Scan for the cell matching the given text and deliver its [x, y] coordinate at center. 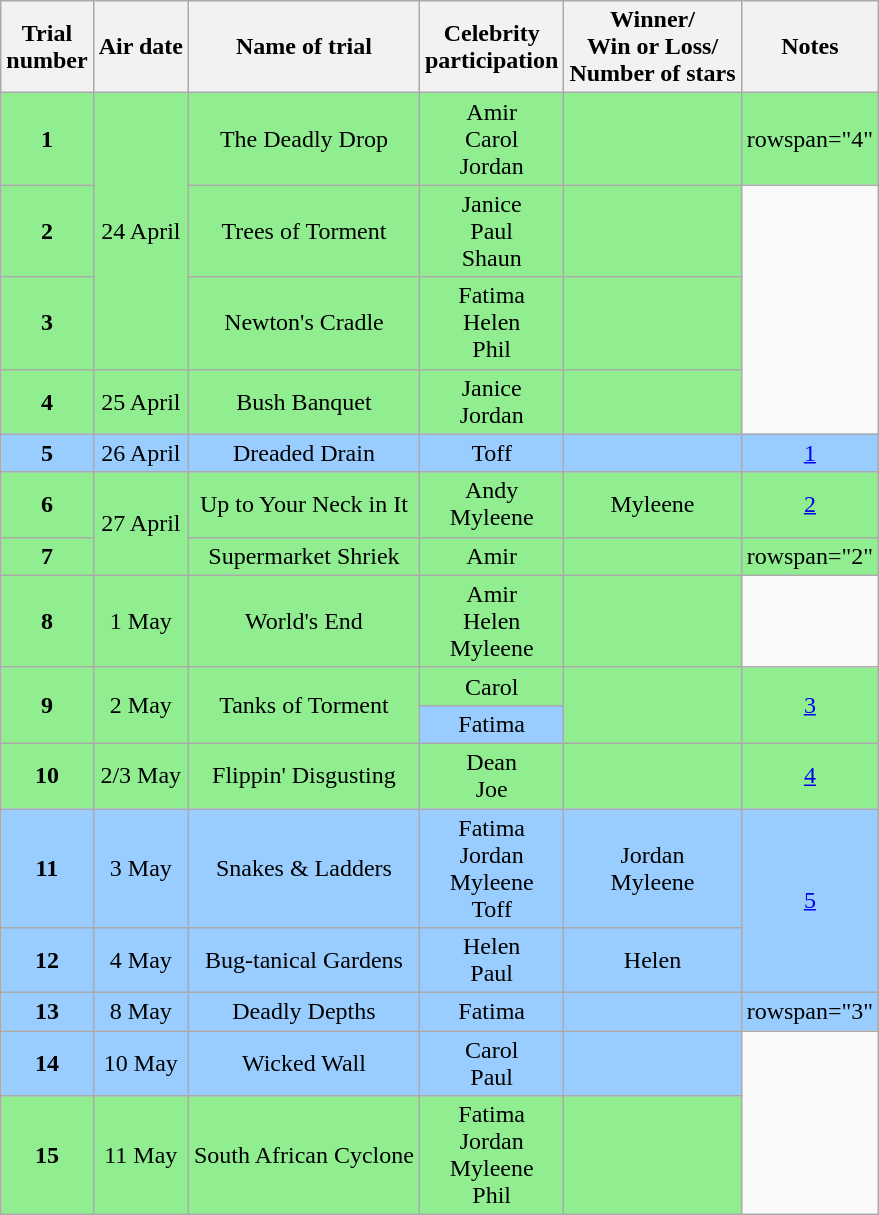
13 [47, 1012]
The Deadly Drop [304, 139]
Wicked Wall [304, 1064]
8 [47, 621]
8 May [140, 1012]
AmirHelenMyleene [491, 621]
Amir Carol Jordan [491, 139]
Amir [491, 556]
Carol [491, 686]
Flippin' Disgusting [304, 776]
24 April [140, 231]
25 April [140, 402]
2/3 May [140, 776]
Supermarket Shriek [304, 556]
27 April [140, 524]
7 [47, 556]
14 [47, 1064]
1 May [140, 621]
FatimaJordanMyleeneToff [491, 868]
CarolPaul [491, 1064]
Bug-tanical Gardens [304, 960]
Newton's Cradle [304, 323]
11 May [140, 1156]
Deadly Depths [304, 1012]
6 [47, 504]
Dreaded Drain [304, 453]
12 [47, 960]
2 May [140, 705]
Myleene [652, 504]
Snakes & Ladders [304, 868]
World's End [304, 621]
South African Cyclone [304, 1156]
11 [47, 868]
10 May [140, 1064]
Janice Paul Shaun [491, 231]
DeanJoe [491, 776]
Trees of Torment [304, 231]
Toff [491, 453]
Tanks of Torment [304, 705]
AndyMyleene [491, 504]
Fatima Helen Phil [491, 323]
10 [47, 776]
rowspan="2" [810, 556]
Trialnumber [47, 47]
JordanMyleene [652, 868]
4 May [140, 960]
Name of trial [304, 47]
Air date [140, 47]
26 April [140, 453]
Helen [652, 960]
9 [47, 705]
rowspan="4" [810, 139]
3 May [140, 868]
rowspan="3" [810, 1012]
JaniceJordan [491, 402]
Bush Banquet [304, 402]
15 [47, 1156]
HelenPaul [491, 960]
Celebrityparticipation [491, 47]
Winner/Win or Loss/Number of stars [652, 47]
FatimaJordanMyleenePhil [491, 1156]
Up to Your Neck in It [304, 504]
Notes [810, 47]
